From the cell containing the given text, extract its center point as [X, Y] coordinate. 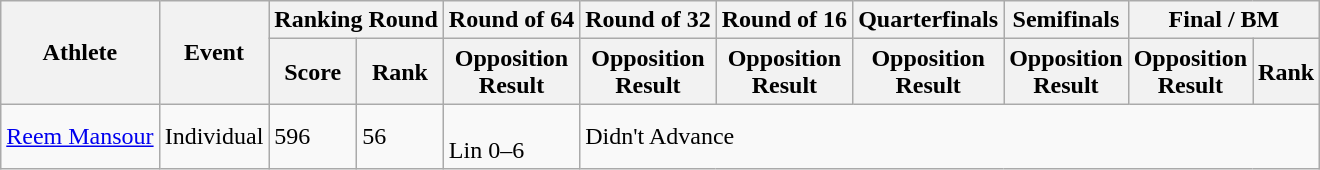
Final / BM [1224, 20]
Individual [214, 136]
Round of 32 [648, 20]
56 [400, 136]
Score [313, 72]
Quarterfinals [928, 20]
Ranking Round [356, 20]
Athlete [80, 52]
Event [214, 52]
Round of 64 [511, 20]
Round of 16 [784, 20]
596 [313, 136]
Didn't Advance [950, 136]
Semifinals [1066, 20]
Lin 0–6 [511, 136]
Reem Mansour [80, 136]
